For the text-containing cell, return its midpoint in [X, Y] coordinate format. 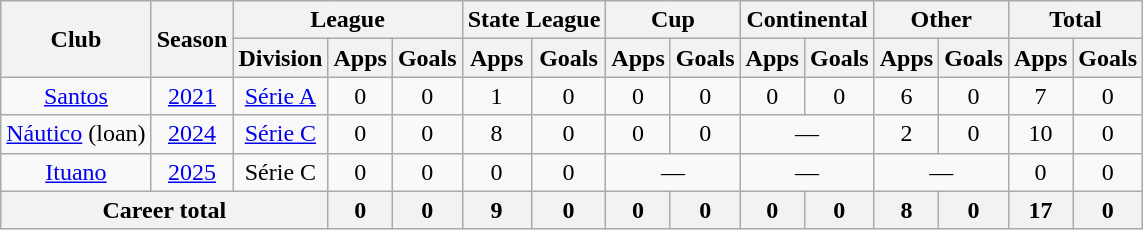
State League [534, 20]
Cup [673, 20]
2 [906, 134]
Santos [76, 96]
17 [1040, 210]
Career total [164, 210]
Club [76, 39]
10 [1040, 134]
Série A [280, 96]
1 [496, 96]
Ituano [76, 172]
Division [280, 58]
2024 [192, 134]
7 [1040, 96]
Other [941, 20]
Total [1075, 20]
Náutico (loan) [76, 134]
2025 [192, 172]
2021 [192, 96]
League [348, 20]
Continental [807, 20]
Season [192, 39]
6 [906, 96]
9 [496, 210]
